Determine the [x, y] coordinate at the center of the cell enclosing the given text.  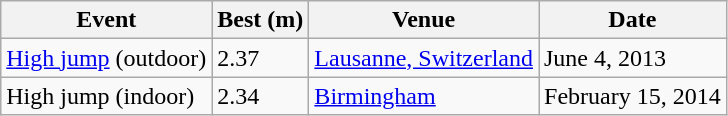
Venue [424, 20]
High jump (outdoor) [106, 58]
Best (m) [260, 20]
Birmingham [424, 96]
High jump (indoor) [106, 96]
February 15, 2014 [632, 96]
Event [106, 20]
June 4, 2013 [632, 58]
Lausanne, Switzerland [424, 58]
Date [632, 20]
2.37 [260, 58]
2.34 [260, 96]
